Find where the given text appears and provide that cell's center as (x, y) coordinate. 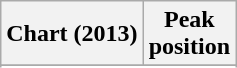
Chart (2013) (72, 34)
Peakposition (189, 34)
